Identify which cell holds the provided text, then report its [X, Y] central coordinate. 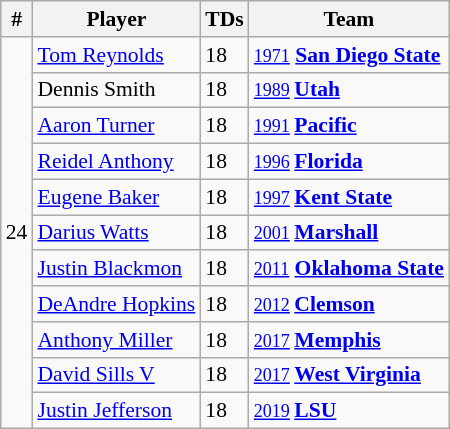
2012 Clemson [349, 304]
Team [349, 19]
Eugene Baker [116, 197]
TDs [224, 19]
# [17, 19]
David Sills V [116, 375]
Justin Blackmon [116, 269]
24 [17, 233]
Anthony Miller [116, 340]
Aaron Turner [116, 126]
1971 San Diego State [349, 55]
1989 Utah [349, 90]
Darius Watts [116, 233]
1996 Florida [349, 162]
2001 Marshall [349, 233]
Tom Reynolds [116, 55]
2017 West Virginia [349, 375]
1991 Pacific [349, 126]
Dennis Smith [116, 90]
1997 Kent State [349, 197]
2011 Oklahoma State [349, 269]
2019 LSU [349, 411]
Justin Jefferson [116, 411]
2017 Memphis [349, 340]
Reidel Anthony [116, 162]
Player [116, 19]
DeAndre Hopkins [116, 304]
